Identify which cell holds the provided text, then report its (x, y) central coordinate. 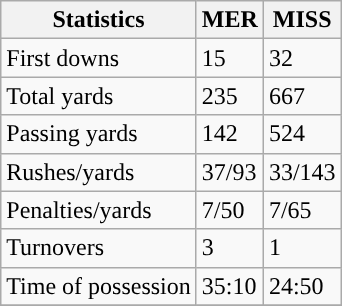
32 (302, 58)
37/93 (230, 172)
524 (302, 134)
Turnovers (99, 248)
MER (230, 20)
35:10 (230, 286)
142 (230, 134)
33/143 (302, 172)
First downs (99, 58)
Penalties/yards (99, 210)
3 (230, 248)
MISS (302, 20)
Rushes/yards (99, 172)
1 (302, 248)
Statistics (99, 20)
Passing yards (99, 134)
667 (302, 96)
Total yards (99, 96)
24:50 (302, 286)
7/50 (230, 210)
Time of possession (99, 286)
15 (230, 58)
7/65 (302, 210)
235 (230, 96)
